Pinpoint the cell where the given text exists, returning its [X, Y] midpoint coordinate. 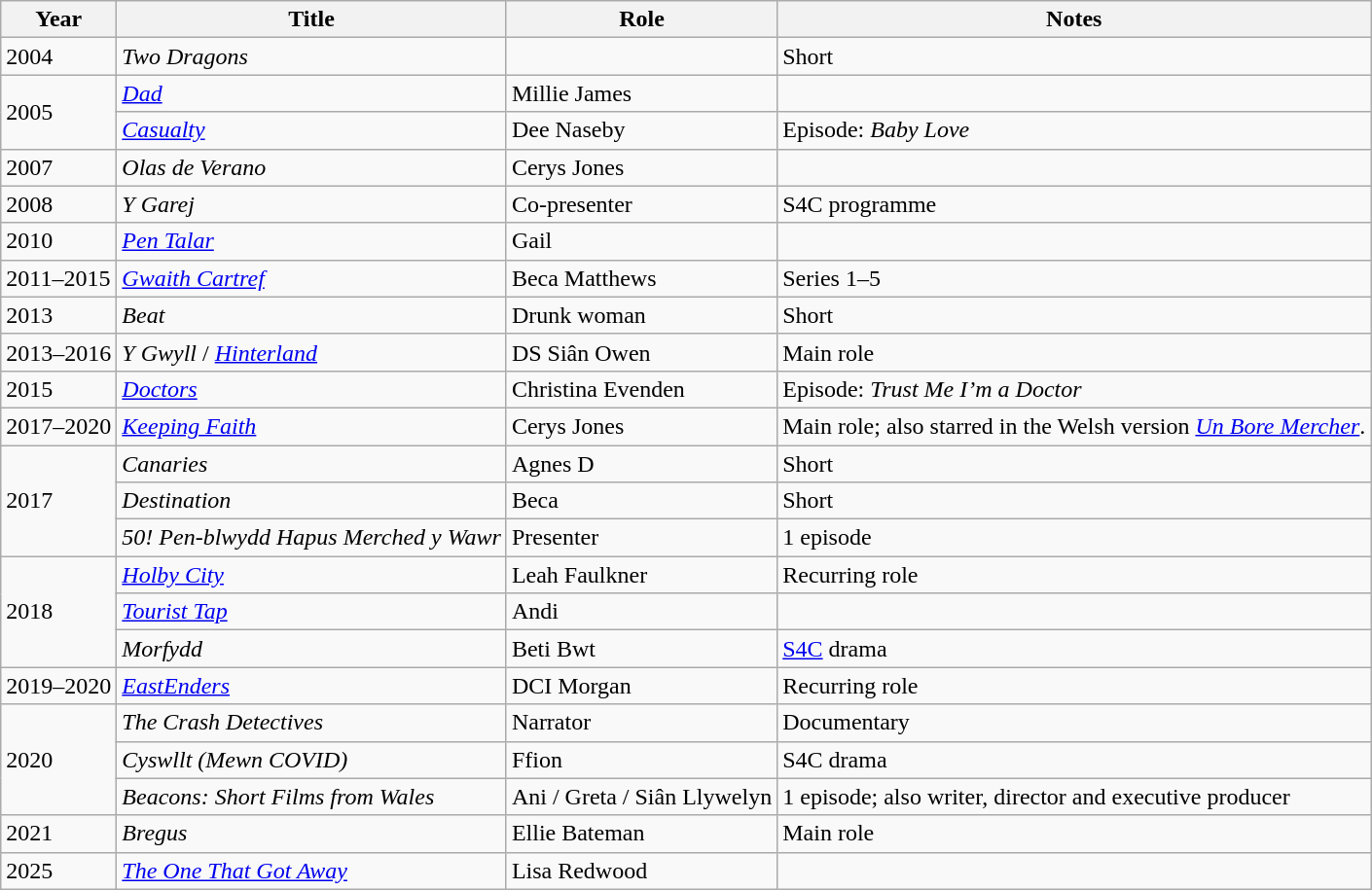
Doctors [311, 389]
Dee Naseby [641, 130]
Morfydd [311, 649]
Co-presenter [641, 204]
1 episode [1074, 538]
Beca Matthews [641, 278]
Keeping Faith [311, 426]
Pen Talar [311, 241]
2018 [58, 612]
2007 [58, 167]
Canaries [311, 464]
Documentary [1074, 723]
Tourist Tap [311, 612]
2011–2015 [58, 278]
2004 [58, 56]
Christina Evenden [641, 389]
Ani / Greta / Siân Llywelyn [641, 797]
2010 [58, 241]
2017 [58, 501]
Role [641, 19]
2013–2016 [58, 352]
Year [58, 19]
Gwaith Cartref [311, 278]
Millie James [641, 93]
The Crash Detectives [311, 723]
Casualty [311, 130]
Y Gwyll / Hinterland [311, 352]
Leah Faulkner [641, 575]
2019–2020 [58, 686]
Bregus [311, 834]
2017–2020 [58, 426]
2013 [58, 315]
Agnes D [641, 464]
Andi [641, 612]
Y Garej [311, 204]
Drunk woman [641, 315]
2008 [58, 204]
Title [311, 19]
S4C programme [1074, 204]
50! Pen-blwydd Hapus Merched y Wawr [311, 538]
The One That Got Away [311, 871]
Destination [311, 501]
Notes [1074, 19]
Main role; also starred in the Welsh version Un Bore Mercher. [1074, 426]
Lisa Redwood [641, 871]
Cyswllt (Mewn COVID) [311, 760]
DS Siân Owen [641, 352]
Beca [641, 501]
Series 1–5 [1074, 278]
2015 [58, 389]
Episode: Baby Love [1074, 130]
Gail [641, 241]
Presenter [641, 538]
Beat [311, 315]
Olas de Verano [311, 167]
Ellie Bateman [641, 834]
Beti Bwt [641, 649]
EastEnders [311, 686]
Dad [311, 93]
2025 [58, 871]
Two Dragons [311, 56]
Beacons: Short Films from Wales [311, 797]
2020 [58, 760]
Ffion [641, 760]
Episode: Trust Me I’m a Doctor [1074, 389]
1 episode; also writer, director and executive producer [1074, 797]
2021 [58, 834]
Narrator [641, 723]
DCI Morgan [641, 686]
2005 [58, 112]
Holby City [311, 575]
